Pinpoint the cell where the given text exists, returning its (x, y) midpoint coordinate. 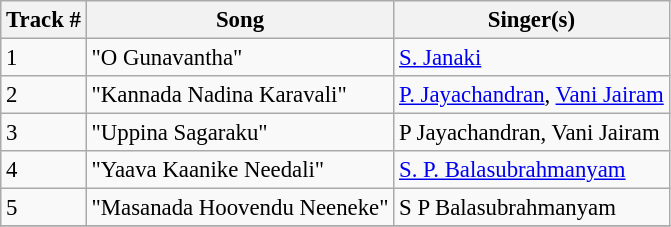
1 (44, 58)
S. P. Balasubrahmanyam (532, 170)
"Uppina Sagaraku" (240, 133)
P. Jayachandran, Vani Jairam (532, 95)
4 (44, 170)
Song (240, 20)
"Masanada Hoovendu Neeneke" (240, 208)
"Yaava Kaanike Needali" (240, 170)
S P Balasubrahmanyam (532, 208)
3 (44, 133)
P Jayachandran, Vani Jairam (532, 133)
5 (44, 208)
Singer(s) (532, 20)
"Kannada Nadina Karavali" (240, 95)
"O Gunavantha" (240, 58)
2 (44, 95)
Track # (44, 20)
S. Janaki (532, 58)
